Output the [x, y] coordinate of the center of the cell containing the given text.  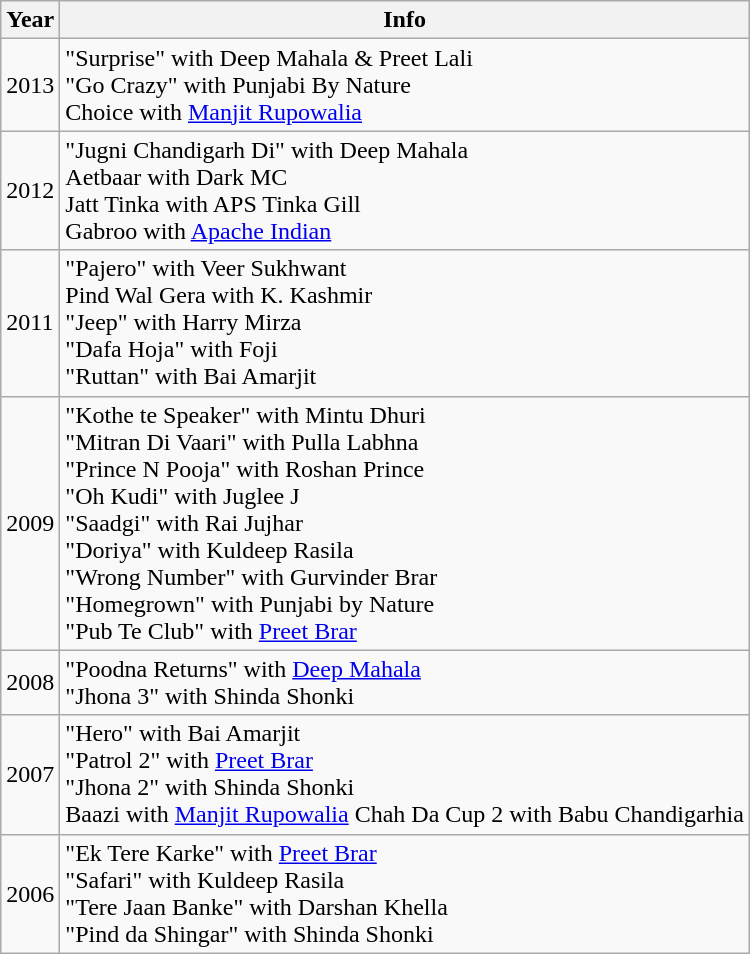
2013 [30, 85]
2008 [30, 682]
Year [30, 20]
"Surprise" with Deep Mahala & Preet Lali"Go Crazy" with Punjabi By NatureChoice with Manjit Rupowalia [405, 85]
2007 [30, 774]
Info [405, 20]
2012 [30, 190]
"Ek Tere Karke" with Preet Brar"Safari" with Kuldeep Rasila"Tere Jaan Banke" with Darshan Khella"Pind da Shingar" with Shinda Shonki [405, 894]
"Pajero" with Veer SukhwantPind Wal Gera with K. Kashmir"Jeep" with Harry Mirza"Dafa Hoja" with Foji"Ruttan" with Bai Amarjit [405, 323]
"Hero" with Bai Amarjit"Patrol 2" with Preet Brar"Jhona 2" with Shinda ShonkiBaazi with Manjit Rupowalia Chah Da Cup 2 with Babu Chandigarhia [405, 774]
2011 [30, 323]
"Jugni Chandigarh Di" with Deep MahalaAetbaar with Dark MCJatt Tinka with APS Tinka GillGabroo with Apache Indian [405, 190]
2009 [30, 523]
"Poodna Returns" with Deep Mahala "Jhona 3" with Shinda Shonki [405, 682]
2006 [30, 894]
